Scan for the cell matching the given text and deliver its [X, Y] coordinate at center. 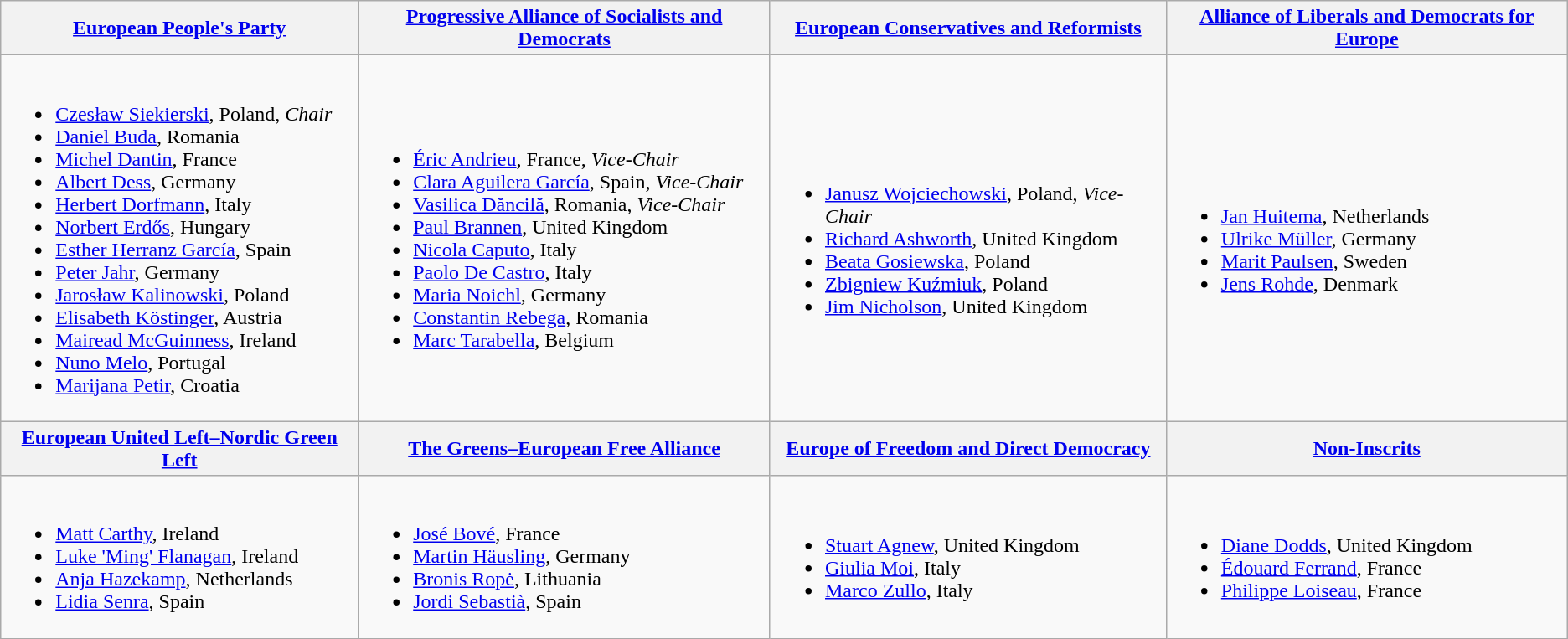
Non-Inscrits [1367, 449]
European People's Party [179, 28]
Alliance of Liberals and Democrats for Europe [1367, 28]
Diane Dodds, United KingdomÉdouard Ferrand, FrancePhilippe Loiseau, France [1367, 557]
Progressive Alliance of Socialists and Democrats [565, 28]
The Greens–European Free Alliance [565, 449]
Jan Huitema, NetherlandsUlrike Müller, GermanyMarit Paulsen, SwedenJens Rohde, Denmark [1367, 238]
José Bové, FranceMartin Häusling, GermanyBronis Ropė, LithuaniaJordi Sebastià, Spain [565, 557]
Europe of Freedom and Direct Democracy [968, 449]
Matt Carthy, IrelandLuke 'Ming' Flanagan, IrelandAnja Hazekamp, NetherlandsLidia Senra, Spain [179, 557]
Janusz Wojciechowski, Poland, Vice-ChairRichard Ashworth, United KingdomBeata Gosiewska, PolandZbigniew Kuźmiuk, PolandJim Nicholson, United Kingdom [968, 238]
Stuart Agnew, United KingdomGiulia Moi, ItalyMarco Zullo, Italy [968, 557]
European United Left–Nordic Green Left [179, 449]
European Conservatives and Reformists [968, 28]
